Pinpoint the cell where the given text exists, returning its [X, Y] midpoint coordinate. 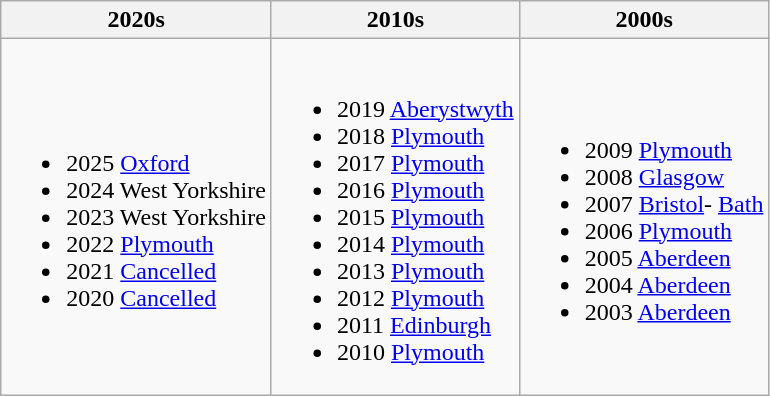
2010s [395, 20]
2009 Plymouth2008 Glasgow2007 Bristol- Bath2006 Plymouth2005 Aberdeen2004 Aberdeen2003 Aberdeen [644, 217]
2019 Aberystwyth2018 Plymouth2017 Plymouth2016 Plymouth2015 Plymouth2014 Plymouth2013 Plymouth2012 Plymouth2011 Edinburgh2010 Plymouth [395, 217]
2025 Oxford2024 West Yorkshire2023 West Yorkshire2022 Plymouth2021 Cancelled2020 Cancelled [136, 217]
2000s [644, 20]
2020s [136, 20]
